Provide the [X, Y] coordinate of the cell's center where the given text is located.  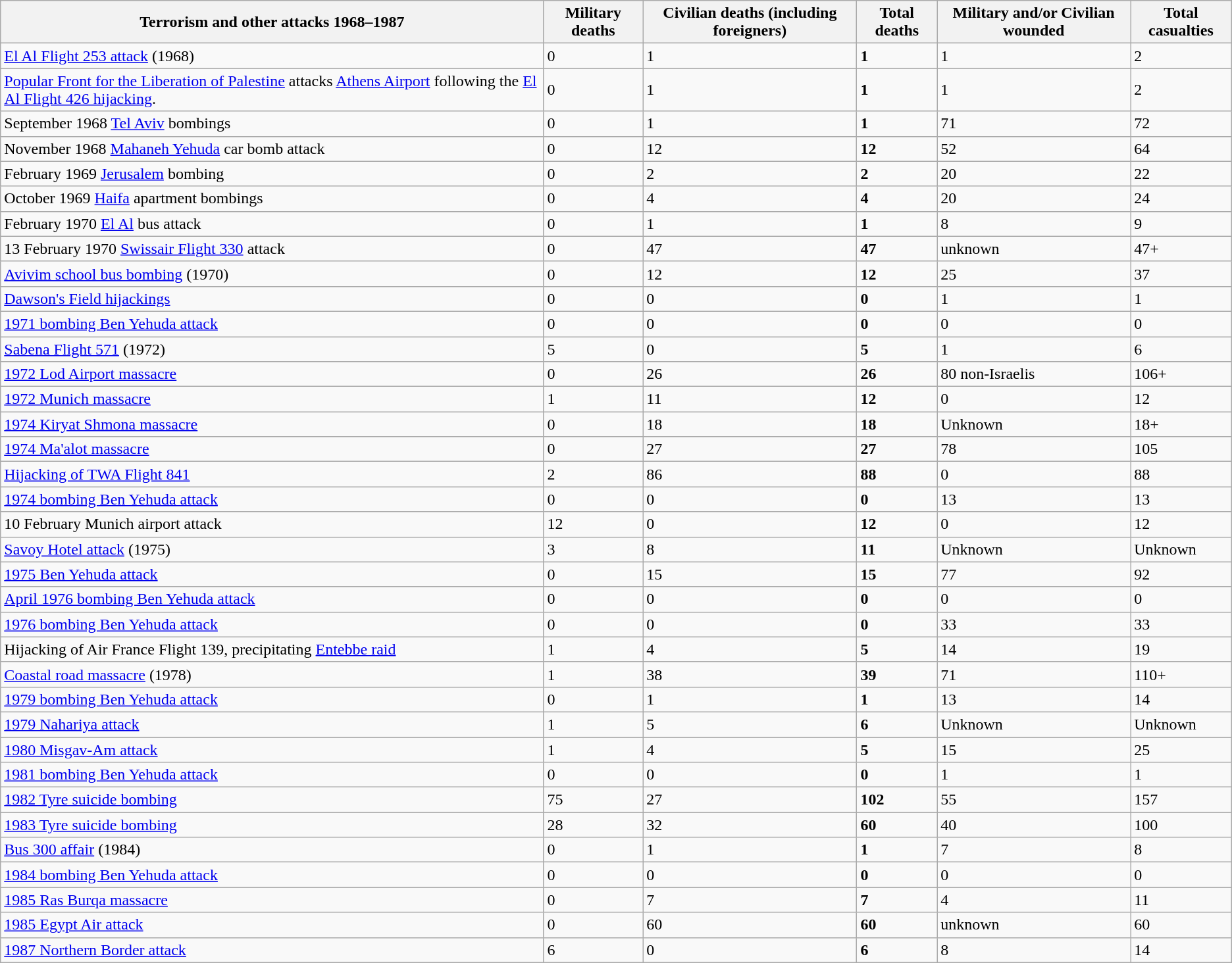
28 [594, 825]
1984 bombing Ben Yehuda attack [272, 875]
72 [1181, 124]
Civilian deaths (including foreigners) [750, 22]
92 [1181, 574]
38 [750, 674]
10 February Munich airport attack [272, 524]
75 [594, 800]
Total casualties [1181, 22]
1974 bombing Ben Yehuda attack [272, 499]
Hijacking of Air France Flight 139, precipitating Entebbe raid [272, 649]
Sabena Flight 571 (1972) [272, 349]
Bus 300 affair (1984) [272, 850]
22 [1181, 174]
86 [750, 474]
October 1969 Haifa apartment bombings [272, 199]
1979 bombing Ben Yehuda attack [272, 699]
February 1969 Jerusalem bombing [272, 174]
1971 bombing Ben Yehuda attack [272, 324]
32 [750, 825]
105 [1181, 449]
77 [1034, 574]
1980 Misgav-Am attack [272, 749]
78 [1034, 449]
47+ [1181, 249]
1985 Egypt Air attack [272, 925]
Terrorism and other attacks 1968–1987 [272, 22]
Savoy Hotel attack (1975) [272, 549]
1972 Munich massacre [272, 399]
1985 Ras Burqa massacre [272, 900]
1974 Kiryat Shmona massacre [272, 424]
3 [594, 549]
52 [1034, 149]
1982 Tyre suicide bombing [272, 800]
November 1968 Mahaneh Yehuda car bomb attack [272, 149]
1972 Lod Airport massacre [272, 374]
39 [897, 674]
80 non-Israelis [1034, 374]
9 [1181, 224]
Dawson's Field hijackings [272, 299]
1981 bombing Ben Yehuda attack [272, 775]
13 February 1970 Swissair Flight 330 attack [272, 249]
1974 Ma'alot massacre [272, 449]
19 [1181, 649]
106+ [1181, 374]
37 [1181, 274]
1979 Nahariya attack [272, 724]
64 [1181, 149]
Avivim school bus bombing (1970) [272, 274]
Hijacking of TWA Flight 841 [272, 474]
100 [1181, 825]
1983 Tyre suicide bombing [272, 825]
157 [1181, 800]
Military deaths [594, 22]
September 1968 Tel Aviv bombings [272, 124]
February 1970 El Al bus attack [272, 224]
April 1976 bombing Ben Yehuda attack [272, 599]
Total deaths [897, 22]
1976 bombing Ben Yehuda attack [272, 624]
El Al Flight 253 attack (1968) [272, 56]
1975 Ben Yehuda attack [272, 574]
18+ [1181, 424]
Coastal road massacre (1978) [272, 674]
40 [1034, 825]
24 [1181, 199]
Military and/or Civilian wounded [1034, 22]
110+ [1181, 674]
1987 Northern Border attack [272, 950]
102 [897, 800]
Popular Front for the Liberation of Palestine attacks Athens Airport following the El Al Flight 426 hijacking. [272, 89]
55 [1034, 800]
